Return [X, Y] of the center of cell containing provided text 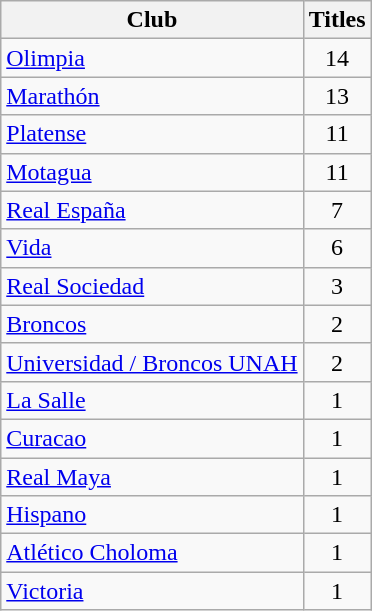
Titles [337, 20]
3 [337, 286]
Club [152, 20]
14 [337, 58]
Motagua [152, 172]
Olimpia [152, 58]
Real España [152, 210]
Real Sociedad [152, 286]
Platense [152, 134]
Atlético Choloma [152, 553]
Hispano [152, 515]
La Salle [152, 400]
7 [337, 210]
Vida [152, 248]
Victoria [152, 591]
Universidad / Broncos UNAH [152, 362]
Marathón [152, 96]
6 [337, 248]
13 [337, 96]
Broncos [152, 324]
Real Maya [152, 477]
Curacao [152, 438]
